Detect which cell encompasses the target text, then output its (x, y) center coordinate. 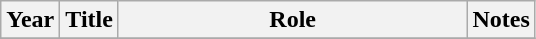
Year (30, 20)
Notes (501, 20)
Role (292, 20)
Title (90, 20)
